Return the [x, y] coordinate for the center point of the cell that contains the specified text.  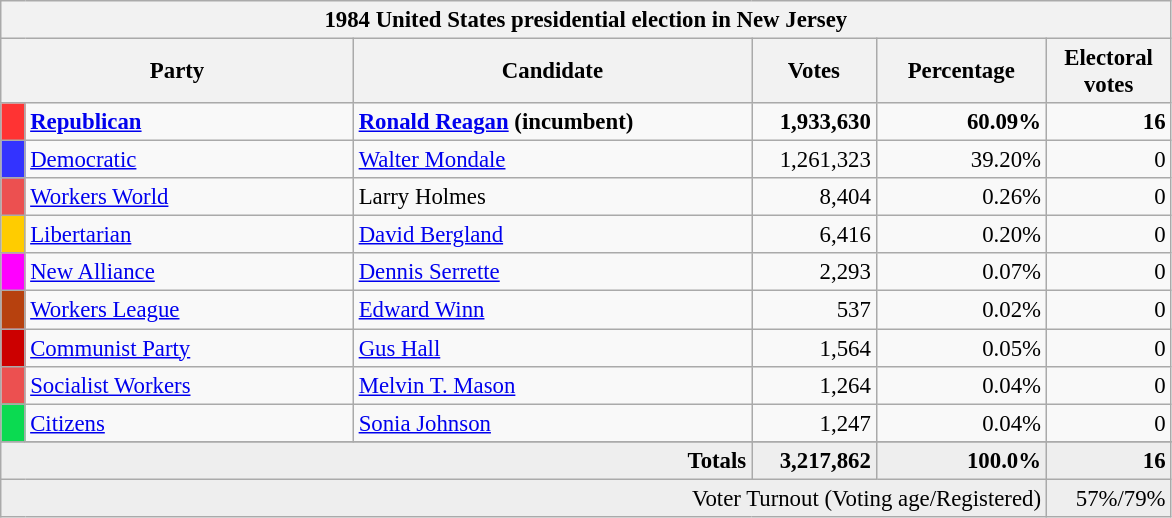
39.20% [961, 160]
1,564 [814, 348]
Republican [189, 122]
0.26% [961, 197]
Candidate [552, 72]
Sonia Johnson [552, 423]
Workers World [189, 197]
Votes [814, 72]
Melvin T. Mason [552, 385]
60.09% [961, 122]
Citizens [189, 423]
Ronald Reagan (incumbent) [552, 122]
0.02% [961, 310]
Workers League [189, 310]
57%/79% [1108, 498]
Electoral votes [1108, 72]
1,933,630 [814, 122]
David Bergland [552, 235]
0.05% [961, 348]
Voter Turnout (Voting age/Registered) [524, 498]
100.0% [961, 460]
6,416 [814, 235]
Gus Hall [552, 348]
537 [814, 310]
1984 United States presidential election in New Jersey [586, 20]
Percentage [961, 72]
0.20% [961, 235]
0.07% [961, 273]
Democratic [189, 160]
3,217,862 [814, 460]
Dennis Serrette [552, 273]
1,261,323 [814, 160]
2,293 [814, 273]
1,247 [814, 423]
Larry Holmes [552, 197]
Party [178, 72]
8,404 [814, 197]
New Alliance [189, 273]
1,264 [814, 385]
Walter Mondale [552, 160]
Totals [376, 460]
Libertarian [189, 235]
Socialist Workers [189, 385]
Communist Party [189, 348]
Edward Winn [552, 310]
